Extract the [x, y] coordinate from the center of the cell holding the provided text.  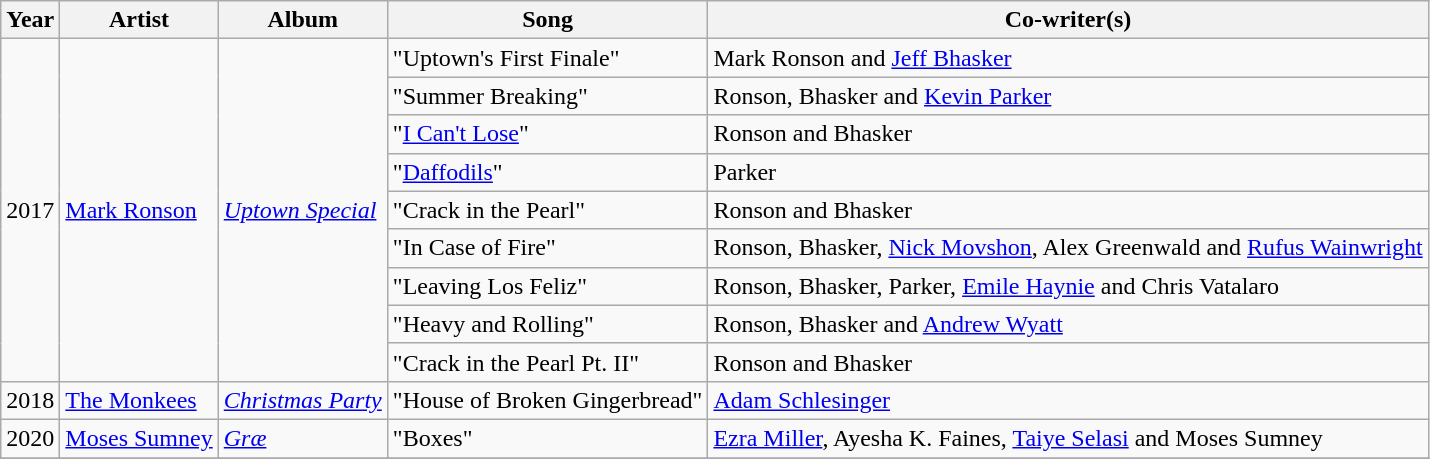
Adam Schlesinger [1068, 400]
Christmas Party [302, 400]
Year [30, 20]
"Uptown's First Finale" [548, 58]
2017 [30, 210]
"Leaving Los Feliz" [548, 286]
Album [302, 20]
"I Can't Lose" [548, 134]
"In Case of Fire" [548, 248]
Artist [139, 20]
"Crack in the Pearl Pt. II" [548, 362]
2018 [30, 400]
Ezra Miller, Ayesha K. Faines, Taiye Selasi and Moses Sumney [1068, 438]
Græ [302, 438]
"Daffodils" [548, 172]
"House of Broken Gingerbread" [548, 400]
"Crack in the Pearl" [548, 210]
"Heavy and Rolling" [548, 324]
"Boxes" [548, 438]
Mark Ronson and Jeff Bhasker [1068, 58]
2020 [30, 438]
"Summer Breaking" [548, 96]
Moses Sumney [139, 438]
Ronson, Bhasker, Parker, Emile Haynie and Chris Vatalaro [1068, 286]
Song [548, 20]
Co-writer(s) [1068, 20]
Ronson, Bhasker and Andrew Wyatt [1068, 324]
Mark Ronson [139, 210]
Uptown Special [302, 210]
Ronson, Bhasker, Nick Movshon, Alex Greenwald and Rufus Wainwright [1068, 248]
Parker [1068, 172]
The Monkees [139, 400]
Ronson, Bhasker and Kevin Parker [1068, 96]
